Return (x, y) of the center of cell containing provided text 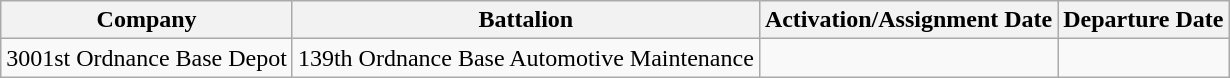
Battalion (526, 20)
Departure Date (1144, 20)
Company (147, 20)
Activation/Assignment Date (908, 20)
139th Ordnance Base Automotive Maintenance (526, 58)
3001st Ordnance Base Depot (147, 58)
